From the cell containing the given text, extract its center point as (X, Y) coordinate. 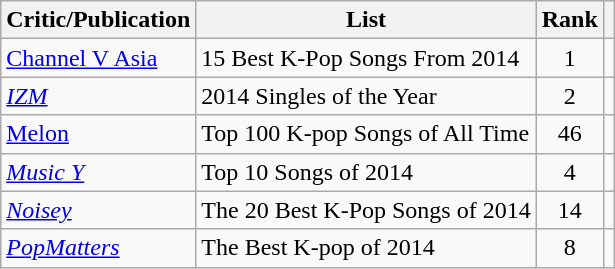
Critic/Publication (98, 20)
2 (570, 96)
The 20 Best K-Pop Songs of 2014 (366, 210)
Top 10 Songs of 2014 (366, 172)
1 (570, 58)
Channel V Asia (98, 58)
Rank (570, 20)
15 Best K-Pop Songs From 2014 (366, 58)
IZM (98, 96)
4 (570, 172)
Melon (98, 134)
The Best K-pop of 2014 (366, 248)
PopMatters (98, 248)
8 (570, 248)
List (366, 20)
2014 Singles of the Year (366, 96)
46 (570, 134)
14 (570, 210)
Music Y (98, 172)
Top 100 K-pop Songs of All Time (366, 134)
Noisey (98, 210)
